From the cell containing the given text, extract its center point as [X, Y] coordinate. 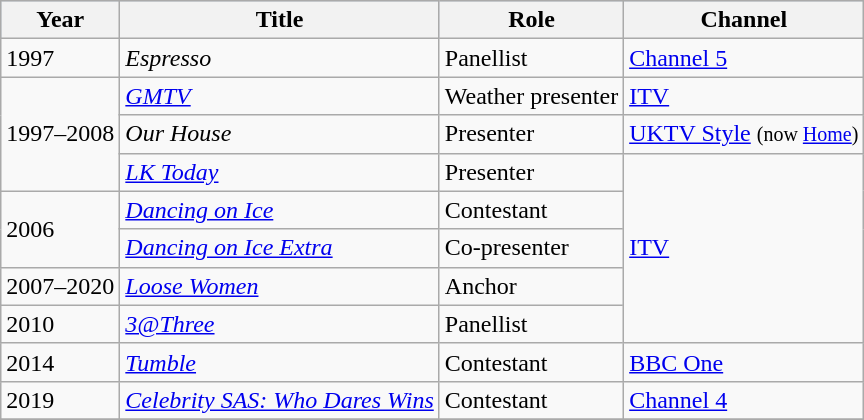
Channel 5 [744, 58]
Celebrity SAS: Who Dares Wins [280, 400]
Dancing on Ice [280, 210]
Espresso [280, 58]
Loose Women [280, 286]
Role [531, 20]
2006 [60, 229]
Our House [280, 134]
1997 [60, 58]
1997–2008 [60, 134]
Dancing on Ice Extra [280, 248]
Anchor [531, 286]
3@Three [280, 324]
Weather presenter [531, 96]
Channel 4 [744, 400]
2010 [60, 324]
GMTV [280, 96]
2019 [60, 400]
2007–2020 [60, 286]
2014 [60, 362]
BBC One [744, 362]
Title [280, 20]
Year [60, 20]
LK Today [280, 172]
Tumble [280, 362]
UKTV Style (now Home) [744, 134]
Co-presenter [531, 248]
Channel [744, 20]
